For the text-containing cell, return its midpoint in (X, Y) coordinate format. 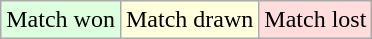
Match won (61, 20)
Match drawn (189, 20)
Match lost (316, 20)
